Detect which cell encompasses the target text, then output its [X, Y] center coordinate. 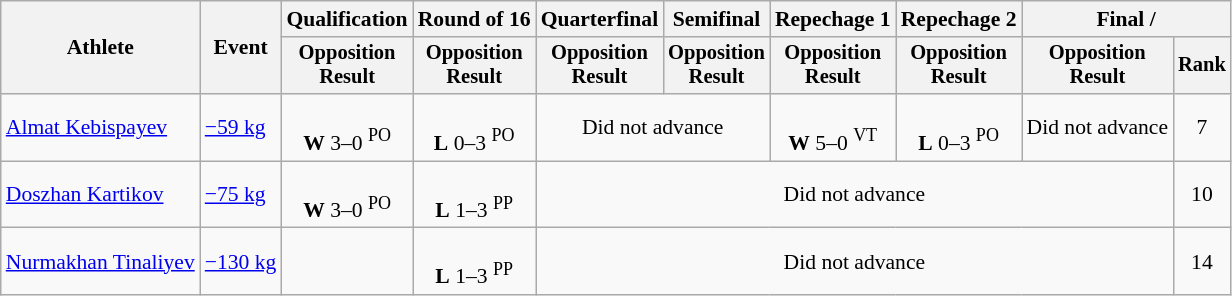
Qualification [346, 19]
Round of 16 [474, 19]
Rank [1202, 66]
Doszhan Kartikov [100, 194]
Quarterfinal [600, 19]
Final / [1126, 19]
10 [1202, 194]
Repechage 1 [833, 19]
Repechage 2 [959, 19]
W 5–0 VT [833, 128]
−59 kg [241, 128]
Almat Kebispayev [100, 128]
Nurmakhan Tinaliyev [100, 262]
Event [241, 48]
14 [1202, 262]
7 [1202, 128]
Athlete [100, 48]
−75 kg [241, 194]
−130 kg [241, 262]
Semifinal [716, 19]
